Search for the cell housing the specified text and yield its (x, y) center coordinate. 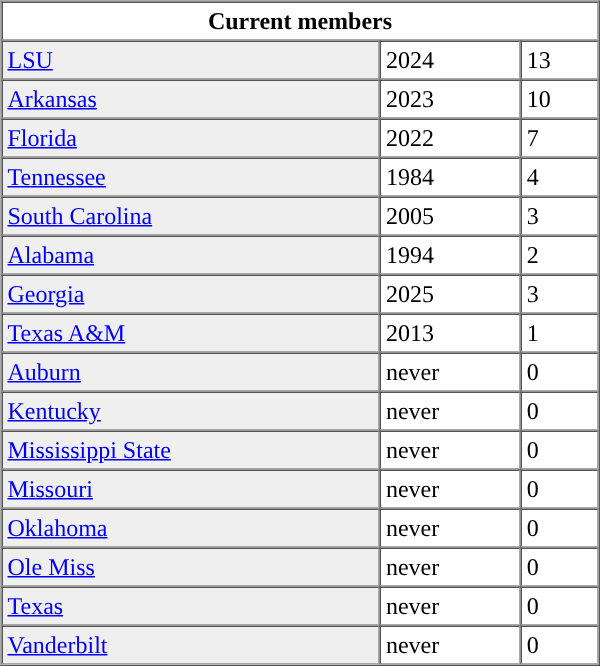
Current members (300, 22)
South Carolina (191, 216)
2 (560, 256)
Tennessee (191, 178)
Arkansas (191, 100)
2025 (450, 294)
2013 (450, 334)
Mississippi State (191, 450)
4 (560, 178)
10 (560, 100)
Kentucky (191, 412)
Texas (191, 606)
LSU (191, 60)
Oklahoma (191, 528)
Alabama (191, 256)
Texas A&M (191, 334)
2023 (450, 100)
Vanderbilt (191, 646)
Florida (191, 138)
2005 (450, 216)
2024 (450, 60)
1984 (450, 178)
1 (560, 334)
Missouri (191, 490)
13 (560, 60)
Auburn (191, 372)
Georgia (191, 294)
Ole Miss (191, 568)
2022 (450, 138)
7 (560, 138)
1994 (450, 256)
